Pinpoint the cell where the given text exists, returning its (x, y) midpoint coordinate. 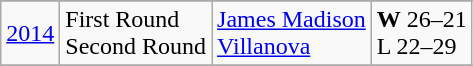
James MadisonVillanova (292, 34)
2014 (30, 34)
First RoundSecond Round (136, 34)
W 26–21L 22–29 (422, 34)
